Capture the cell that displays the provided text and extract its (x, y) central coordinate. 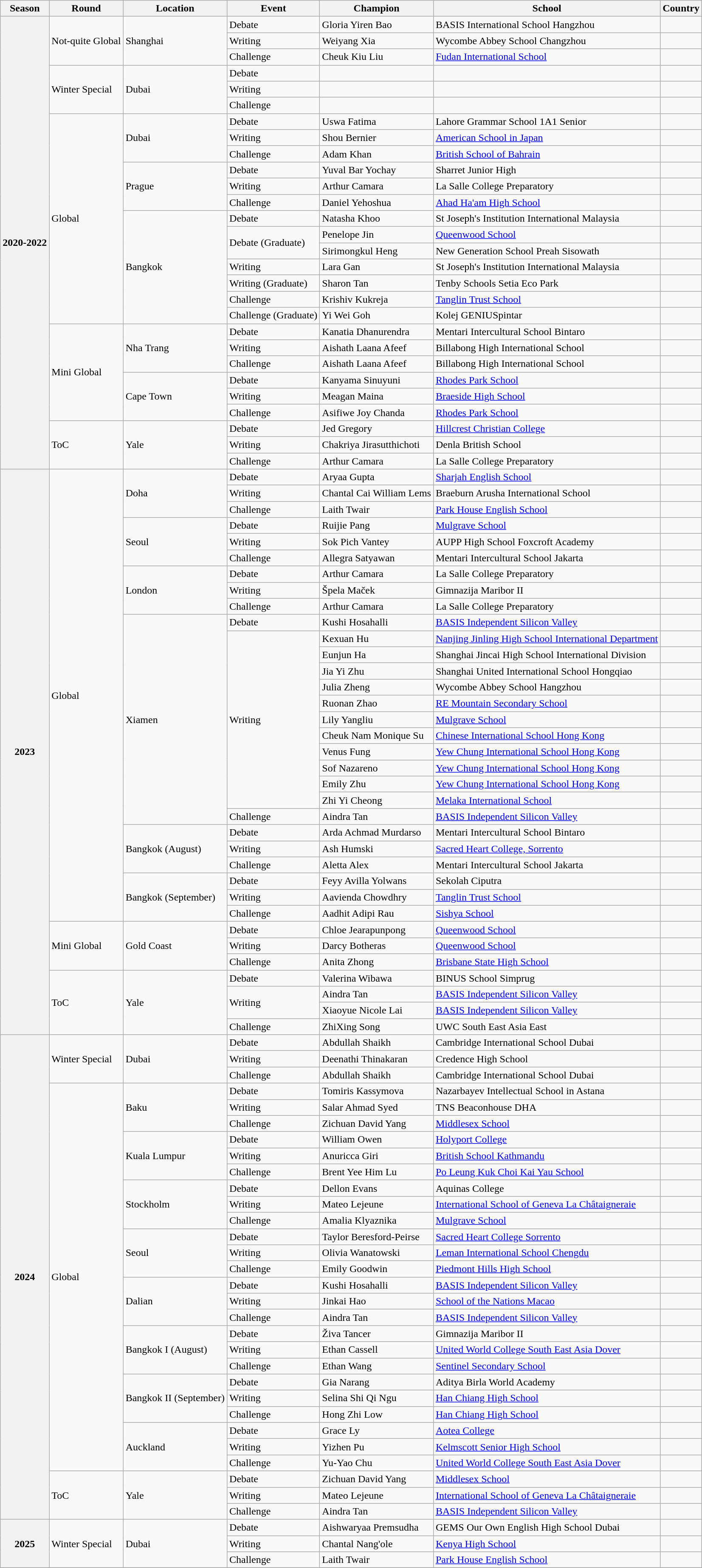
Deenathi Thinakaran (377, 1059)
Sekolah Ciputra (547, 881)
BASIS International School Hangzhou (547, 25)
Eunjun Ha (377, 655)
Piedmont Hills High School (547, 1269)
Melaka International School (547, 800)
Challenge (Graduate) (273, 315)
Kelmscott Senior High School (547, 1447)
Sharjah English School (547, 477)
Aavienda Chowdhry (377, 897)
Jed Gregory (377, 428)
Chinese International School Hong Kong (547, 736)
Špela Maček (377, 590)
Chantal Cai William Lems (377, 493)
Jia Yi Zhu (377, 671)
Not-quite Global (86, 41)
Braeside High School (547, 396)
Round (86, 8)
Allegra Satyawan (377, 558)
Asifiwe Joy Chanda (377, 412)
Sof Nazareno (377, 768)
Aletta Alex (377, 865)
Aquinas College (547, 1188)
Brisbane State High School (547, 962)
Wycombe Abbey School Changzhou (547, 41)
RE Mountain Secondary School (547, 703)
Daniel Yehoshua (377, 203)
Doha (175, 493)
Auckland (175, 1447)
Tenby Schools Setia Eco Park (547, 283)
Grace Ly (377, 1430)
Valerina Wibawa (377, 978)
Po Leung Kuk Choi Kai Yau School (547, 1172)
Fudan International School (547, 57)
Selina Shi Qi Ngu (377, 1398)
Dalian (175, 1301)
Ash Humski (377, 849)
Aadhit Adipi Rau (377, 913)
Sentinel Secondary School (547, 1366)
Bangkok (175, 267)
Penelope Jin (377, 235)
TNS Beaconhouse DHA (547, 1107)
New Generation School Preah Sisowath (547, 251)
Tomiris Kassymova (377, 1091)
School (547, 8)
2025 (25, 1544)
Cheuk Nam Monique Su (377, 736)
Xiaoyue Nicole Lai (377, 1011)
Sok Pich Vantey (377, 542)
Lara Gan (377, 267)
2023 (25, 752)
Yizhen Pu (377, 1447)
Bangkok I (August) (175, 1350)
Feyy Avilla Yolwans (377, 881)
Zhi Yi Cheong (377, 800)
Ruijie Pang (377, 526)
Olivia Wanatowski (377, 1253)
GEMS Our Own English High School Dubai (547, 1528)
Aishwaryaa Premsudha (377, 1528)
Ethan Wang (377, 1366)
Darcy Botheras (377, 946)
Braeburn Arusha International School (547, 493)
Brent Yee Him Lu (377, 1172)
Shanghai (175, 41)
Denla British School (547, 445)
Kolej GENIUSpintar (547, 315)
Chakriya Jirasutthichoti (377, 445)
Shou Bernier (377, 138)
Stockholm (175, 1204)
Sishya School (547, 913)
Kexuan Hu (377, 639)
William Owen (377, 1140)
Holyport College (547, 1140)
2020-2022 (25, 243)
Ahad Ha'am High School (547, 203)
British School Kathmandu (547, 1156)
Sacred Heart College, Sorrento (547, 849)
Sharon Tan (377, 283)
Živa Tancer (377, 1334)
Sirimongkul Heng (377, 251)
Uswa Fatima (377, 121)
Xiamen (175, 719)
Credence High School (547, 1059)
Kuala Lumpur (175, 1156)
Arda Achmad Murdarso (377, 833)
Nazarbayev Intellectual School in Astana (547, 1091)
Bangkok (August) (175, 849)
Baku (175, 1107)
British School of Bahrain (547, 154)
Hillcrest Christian College (547, 428)
Aotea College (547, 1430)
Kenya High School (547, 1544)
Shanghai Jincai High School International Division (547, 655)
Meagan Maina (377, 396)
Lily Yangliu (377, 720)
Adam Khan (377, 154)
2024 (25, 1277)
Taylor Beresford-Peirse (377, 1237)
Anuricca Giri (377, 1156)
Aryaa Gupta (377, 477)
Natasha Khoo (377, 219)
Ruonan Zhao (377, 703)
London (175, 590)
Kanatia Dhanurendra (377, 332)
Weiyang Xia (377, 41)
Debate (Graduate) (273, 243)
Gia Narang (377, 1382)
Emily Zhu (377, 784)
Aditya Birla World Academy (547, 1382)
Sharret Junior High (547, 170)
Cheuk Kiu Liu (377, 57)
Emily Goodwin (377, 1269)
ZhiXing Song (377, 1027)
Kanyama Sinuyuni (377, 380)
Champion (377, 8)
Yuval Bar Yochay (377, 170)
Venus Fung (377, 752)
AUPP High School Foxcroft Academy (547, 542)
Yi Wei Goh (377, 315)
Cape Town (175, 396)
Anita Zhong (377, 962)
Gold Coast (175, 946)
School of the Nations Macao (547, 1301)
Chloe Jearapunpong (377, 929)
Bangkok (September) (175, 897)
Writing (Graduate) (273, 283)
Nha Trang (175, 348)
Leman International School Chengdu (547, 1253)
Hong Zhi Low (377, 1414)
Jinkai Hao (377, 1301)
Nanjing Jinling High School International Department (547, 639)
Chantal Nang'ole (377, 1544)
Prague (175, 186)
Season (25, 8)
Yu-Yao Chu (377, 1463)
Location (175, 8)
Wycombe Abbey School Hangzhou (547, 687)
UWC South East Asia East (547, 1027)
Bangkok II (September) (175, 1398)
Ethan Cassell (377, 1350)
Gloria Yiren Bao (377, 25)
Event (273, 8)
American School in Japan (547, 138)
Country (681, 8)
Salar Ahmad Syed (377, 1107)
Dellon Evans (377, 1188)
Shanghai United International School Hongqiao (547, 671)
Julia Zheng (377, 687)
Sacred Heart College Sorrento (547, 1237)
Lahore Grammar School 1A1 Senior (547, 121)
Krishiv Kukreja (377, 299)
BINUS School Simprug (547, 978)
Amalia Klyaznika (377, 1220)
